Extract the [X, Y] coordinate from the center of the cell holding the provided text.  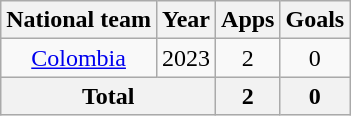
National team [79, 20]
Goals [315, 20]
2023 [186, 58]
Apps [248, 20]
Colombia [79, 58]
Total [108, 96]
Year [186, 20]
